Find where the given text appears and provide that cell's center as (X, Y) coordinate. 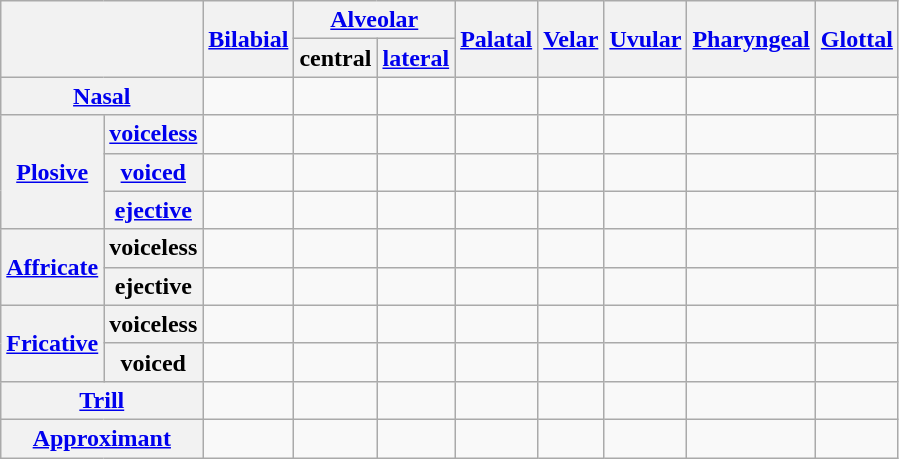
Velar (571, 39)
Uvular (646, 39)
Pharyngeal (751, 39)
Affricate (52, 267)
Palatal (496, 39)
Trill (102, 400)
Plosive (52, 172)
central (336, 58)
Nasal (102, 96)
Alveolar (374, 20)
Glottal (856, 39)
lateral (416, 58)
Bilabial (248, 39)
Approximant (102, 438)
Fricative (52, 343)
